Identify which cell holds the provided text, then report its [x, y] central coordinate. 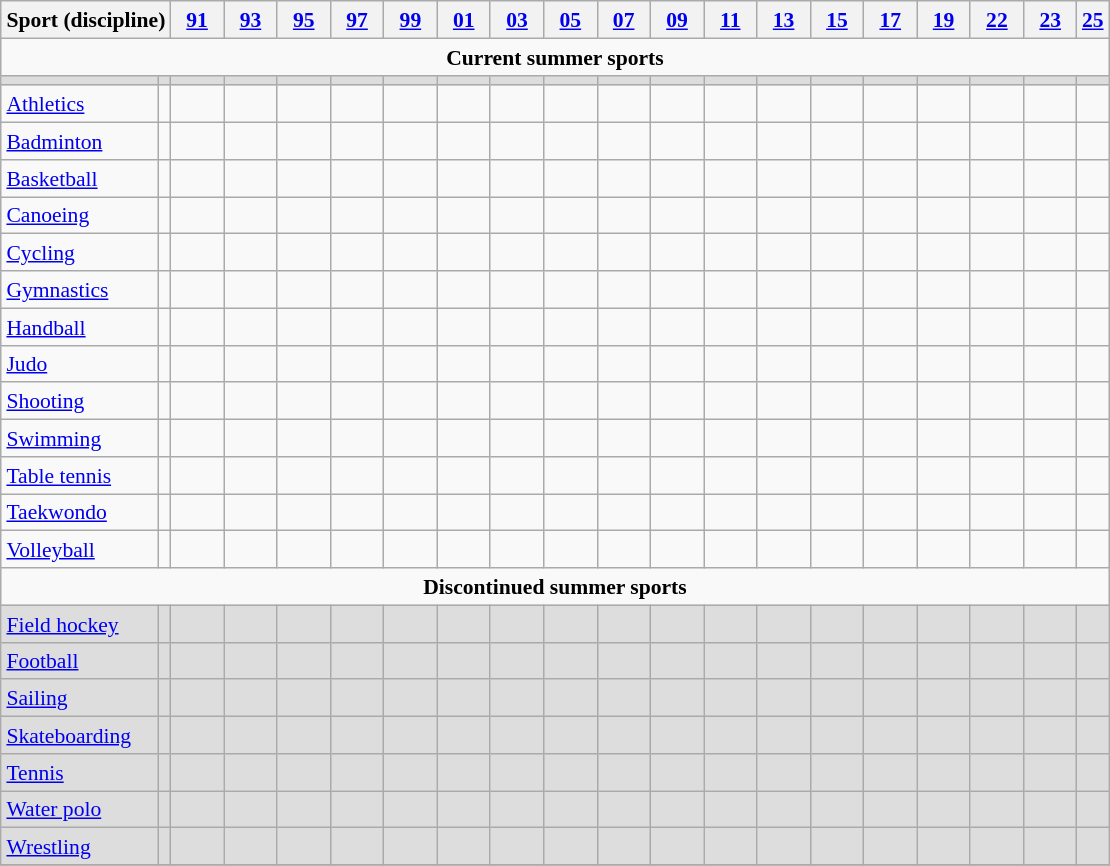
Athletics [80, 104]
25 [1093, 20]
95 [304, 20]
11 [730, 20]
07 [624, 20]
19 [944, 20]
Table tennis [80, 474]
Tennis [80, 772]
Sport (discipline) [86, 20]
Badminton [80, 140]
13 [784, 20]
03 [516, 20]
Wrestling [80, 846]
Cycling [80, 252]
Volleyball [80, 550]
Judo [80, 364]
Discontinued summer sports [554, 586]
Shooting [80, 400]
91 [196, 20]
Basketball [80, 178]
Skateboarding [80, 734]
Water polo [80, 808]
Field hockey [80, 624]
01 [464, 20]
Swimming [80, 438]
22 [996, 20]
09 [676, 20]
17 [890, 20]
Gymnastics [80, 290]
23 [1050, 20]
97 [356, 20]
Handball [80, 326]
05 [570, 20]
Football [80, 660]
Canoeing [80, 214]
99 [410, 20]
93 [250, 20]
15 [836, 20]
Sailing [80, 698]
Taekwondo [80, 512]
Current summer sports [554, 56]
